Pinpoint the cell where the given text exists, returning its [X, Y] midpoint coordinate. 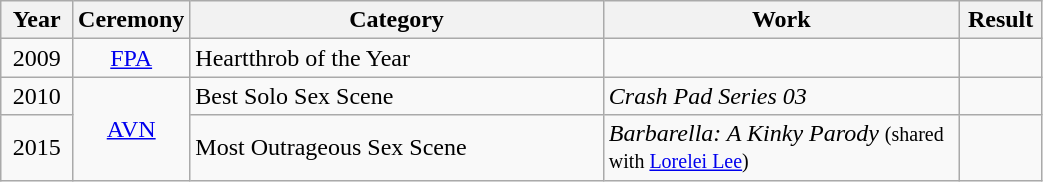
2015 [37, 148]
FPA [132, 58]
Best Solo Sex Scene [397, 96]
2009 [37, 58]
Result [1000, 20]
2010 [37, 96]
Work [781, 20]
AVN [132, 128]
Ceremony [132, 20]
Most Outrageous Sex Scene [397, 148]
Heartthrob of the Year [397, 58]
Category [397, 20]
Year [37, 20]
Crash Pad Series 03 [781, 96]
Barbarella: A Kinky Parody (shared with Lorelei Lee) [781, 148]
